Extract the (X, Y) coordinate from the center of the cell holding the provided text.  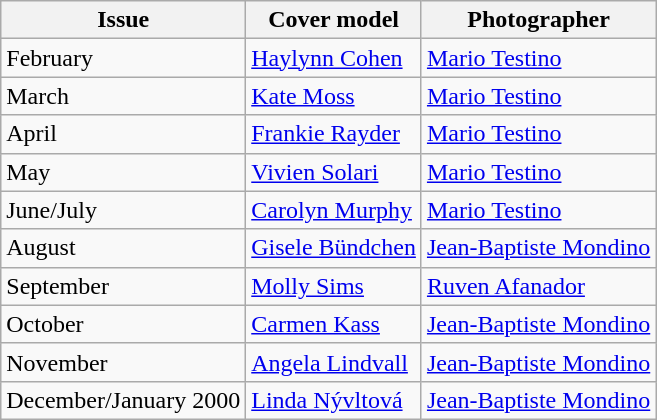
Molly Sims (334, 286)
Carolyn Murphy (334, 210)
Kate Moss (334, 96)
Issue (124, 20)
December/January 2000 (124, 400)
November (124, 362)
August (124, 248)
April (124, 134)
Ruven Afanador (538, 286)
Linda Nývltová (334, 400)
Angela Lindvall (334, 362)
June/July (124, 210)
Cover model (334, 20)
May (124, 172)
Photographer (538, 20)
Haylynn Cohen (334, 58)
October (124, 324)
March (124, 96)
September (124, 286)
Gisele Bündchen (334, 248)
Carmen Kass (334, 324)
Vivien Solari (334, 172)
February (124, 58)
Frankie Rayder (334, 134)
